Scan for the cell matching the given text and deliver its (x, y) coordinate at center. 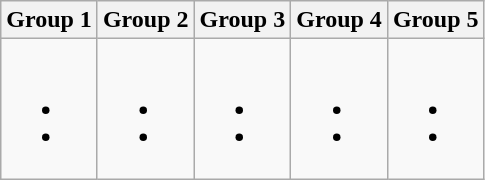
Group 5 (436, 20)
Group 3 (242, 20)
Group 1 (50, 20)
Group 2 (146, 20)
Group 4 (340, 20)
